Extract the (x, y) coordinate from the center of the cell holding the provided text.  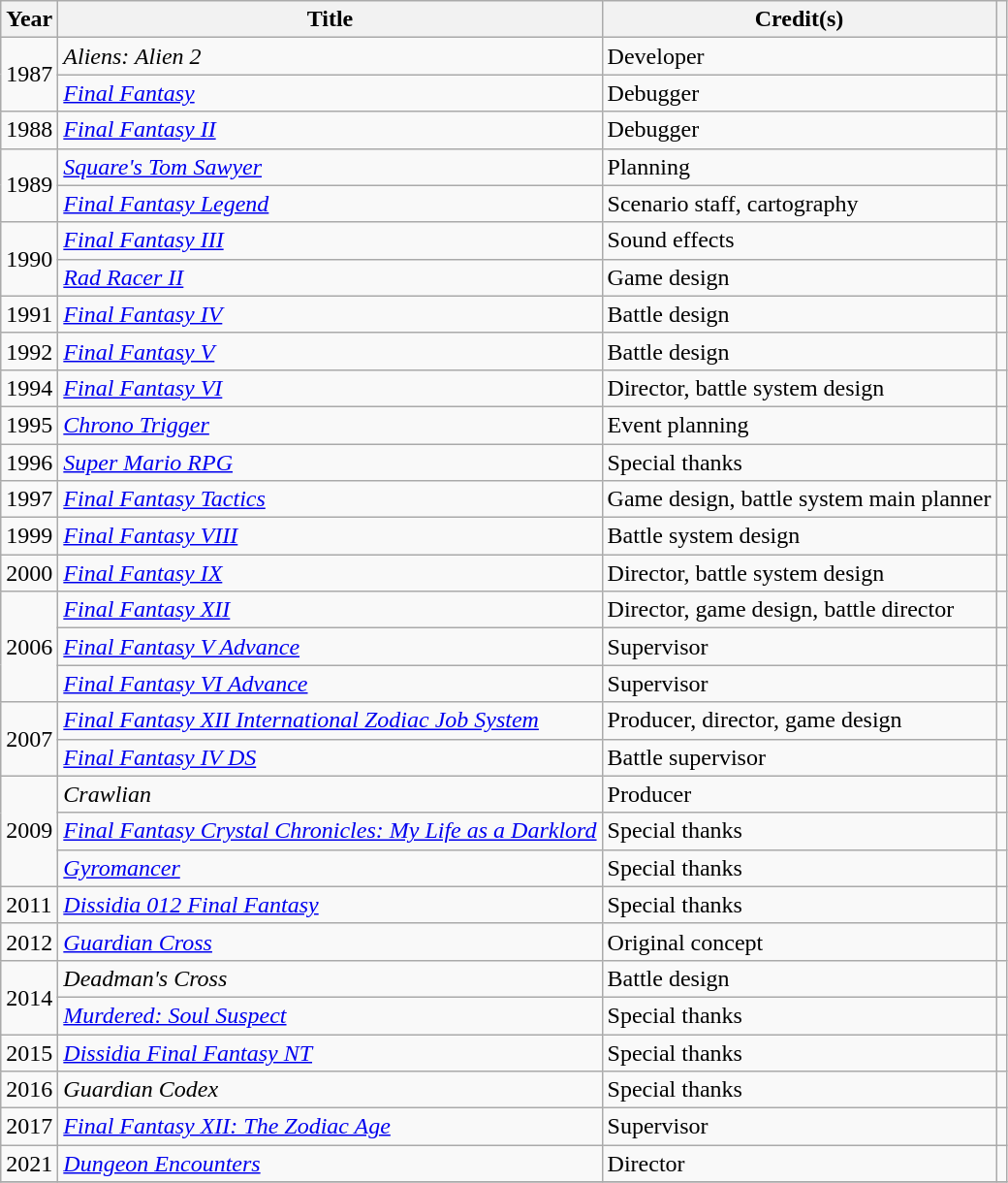
2012 (29, 942)
Final Fantasy V Advance (330, 647)
1992 (29, 351)
Final Fantasy VIII (330, 536)
Final Fantasy (330, 93)
Credit(s) (799, 19)
Super Mario RPG (330, 463)
Final Fantasy XII (330, 610)
1989 (29, 185)
Game design (799, 277)
Final Fantasy Crystal Chronicles: My Life as a Darklord (330, 831)
Final Fantasy XII: The Zodiac Age (330, 1127)
1987 (29, 75)
Murdered: Soul Suspect (330, 1015)
2016 (29, 1090)
Guardian Codex (330, 1090)
Guardian Cross (330, 942)
Director, game design, battle director (799, 610)
Battle supervisor (799, 757)
1995 (29, 425)
2011 (29, 905)
2014 (29, 997)
Final Fantasy XII International Zodiac Job System (330, 720)
Final Fantasy V (330, 351)
Final Fantasy IV DS (330, 757)
Title (330, 19)
Event planning (799, 425)
2007 (29, 739)
1991 (29, 314)
Square's Tom Sawyer (330, 167)
1999 (29, 536)
Original concept (799, 942)
Year (29, 19)
Final Fantasy II (330, 130)
Dissidia Final Fantasy NT (330, 1052)
Producer (799, 794)
Scenario staff, cartography (799, 204)
Crawlian (330, 794)
1988 (29, 130)
Producer, director, game design (799, 720)
1990 (29, 259)
Aliens: Alien 2 (330, 56)
Dungeon Encounters (330, 1164)
Final Fantasy III (330, 240)
Final Fantasy IV (330, 314)
Rad Racer II (330, 277)
Sound effects (799, 240)
Planning (799, 167)
Dissidia 012 Final Fantasy (330, 905)
Gyromancer (330, 868)
Final Fantasy VI Advance (330, 684)
Battle system design (799, 536)
2015 (29, 1052)
Final Fantasy Tactics (330, 499)
2000 (29, 573)
2021 (29, 1164)
Developer (799, 56)
2009 (29, 831)
1997 (29, 499)
Game design, battle system main planner (799, 499)
1994 (29, 388)
Chrono Trigger (330, 425)
Final Fantasy IX (330, 573)
Director (799, 1164)
Final Fantasy VI (330, 388)
1996 (29, 463)
2006 (29, 647)
2017 (29, 1127)
Final Fantasy Legend (330, 204)
Deadman's Cross (330, 978)
